Identify which cell holds the provided text, then report its (x, y) central coordinate. 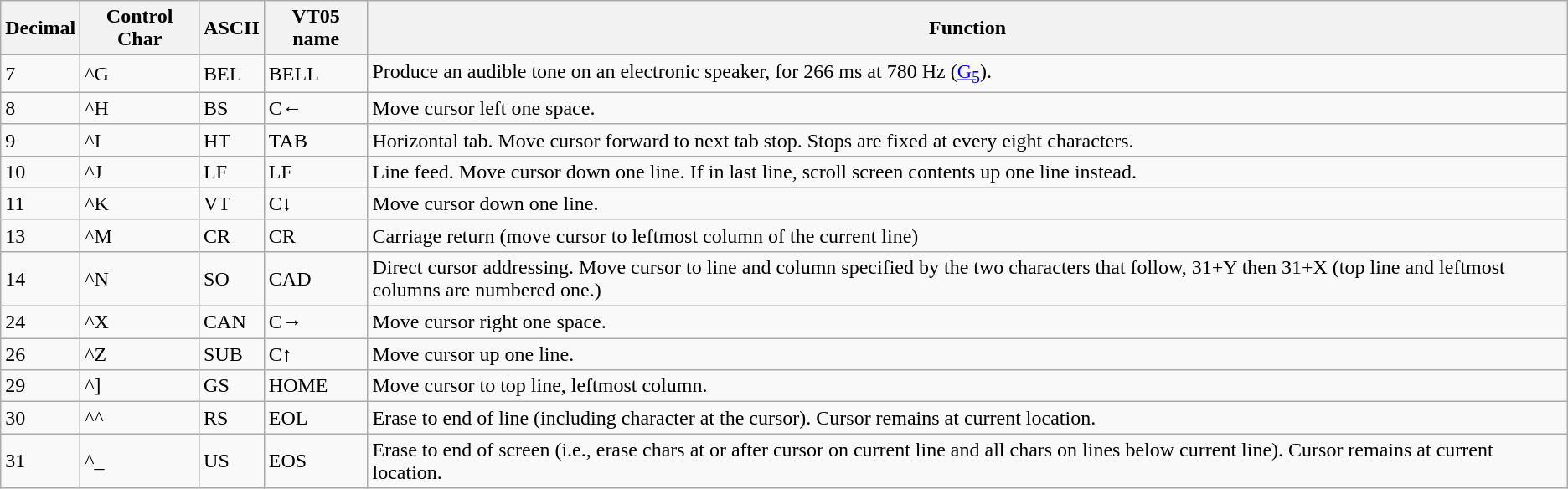
30 (40, 418)
^X (140, 322)
Erase to end of line (including character at the cursor). Cursor remains at current location. (967, 418)
CAD (316, 278)
Move cursor down one line. (967, 203)
13 (40, 235)
CAN (232, 322)
C↓ (316, 203)
Move cursor right one space. (967, 322)
VT05 name (316, 28)
14 (40, 278)
Move cursor up one line. (967, 354)
^^ (140, 418)
^I (140, 140)
SO (232, 278)
HOME (316, 386)
Control Char (140, 28)
SUB (232, 354)
C← (316, 108)
C→ (316, 322)
24 (40, 322)
^Z (140, 354)
11 (40, 203)
Horizontal tab. Move cursor forward to next tab stop. Stops are fixed at every eight characters. (967, 140)
26 (40, 354)
Carriage return (move cursor to leftmost column of the current line) (967, 235)
^_ (140, 461)
RS (232, 418)
Produce an audible tone on an electronic speaker, for 266 ms at 780 Hz (G5). (967, 74)
US (232, 461)
Move cursor to top line, leftmost column. (967, 386)
^M (140, 235)
^N (140, 278)
C↑ (316, 354)
31 (40, 461)
^H (140, 108)
EOL (316, 418)
ASCII (232, 28)
EOS (316, 461)
TAB (316, 140)
GS (232, 386)
^G (140, 74)
10 (40, 172)
^] (140, 386)
BELL (316, 74)
BS (232, 108)
HT (232, 140)
Line feed. Move cursor down one line. If in last line, scroll screen contents up one line instead. (967, 172)
^K (140, 203)
Decimal (40, 28)
Function (967, 28)
9 (40, 140)
Move cursor left one space. (967, 108)
BEL (232, 74)
29 (40, 386)
VT (232, 203)
7 (40, 74)
8 (40, 108)
^J (140, 172)
